Scan for the cell matching the given text and deliver its (x, y) coordinate at center. 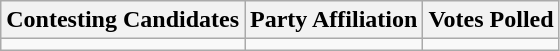
Votes Polled (491, 20)
Party Affiliation (334, 20)
Contesting Candidates (123, 20)
